Search for the cell housing the specified text and yield its (x, y) center coordinate. 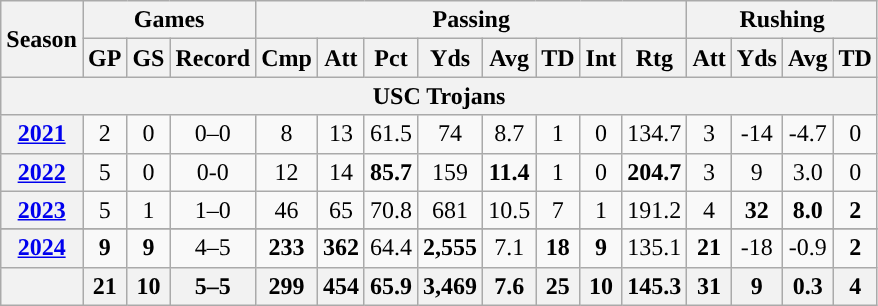
Rtg (654, 58)
2,555 (450, 248)
454 (340, 286)
7.1 (510, 248)
681 (450, 210)
0–0 (213, 134)
3,469 (450, 286)
13 (340, 134)
USC Trojans (440, 96)
8 (287, 134)
74 (450, 134)
362 (340, 248)
0-0 (213, 172)
204.7 (654, 172)
Season (42, 39)
7 (558, 210)
134.7 (654, 134)
31 (709, 286)
10.5 (510, 210)
2024 (42, 248)
4–5 (213, 248)
12 (287, 172)
64.4 (390, 248)
-14 (756, 134)
65.9 (390, 286)
GS (148, 58)
233 (287, 248)
65 (340, 210)
Int (601, 58)
-0.9 (808, 248)
2022 (42, 172)
85.7 (390, 172)
Record (213, 58)
14 (340, 172)
Passing (472, 20)
GP (104, 58)
191.2 (654, 210)
2023 (42, 210)
3.0 (808, 172)
2021 (42, 134)
Pct (390, 58)
8.0 (808, 210)
Cmp (287, 58)
135.1 (654, 248)
299 (287, 286)
1–0 (213, 210)
Rushing (782, 20)
46 (287, 210)
Games (168, 20)
8.7 (510, 134)
145.3 (654, 286)
-18 (756, 248)
32 (756, 210)
-4.7 (808, 134)
7.6 (510, 286)
61.5 (390, 134)
25 (558, 286)
0.3 (808, 286)
70.8 (390, 210)
11.4 (510, 172)
18 (558, 248)
159 (450, 172)
5–5 (213, 286)
